Pinpoint the cell where the given text exists, returning its [X, Y] midpoint coordinate. 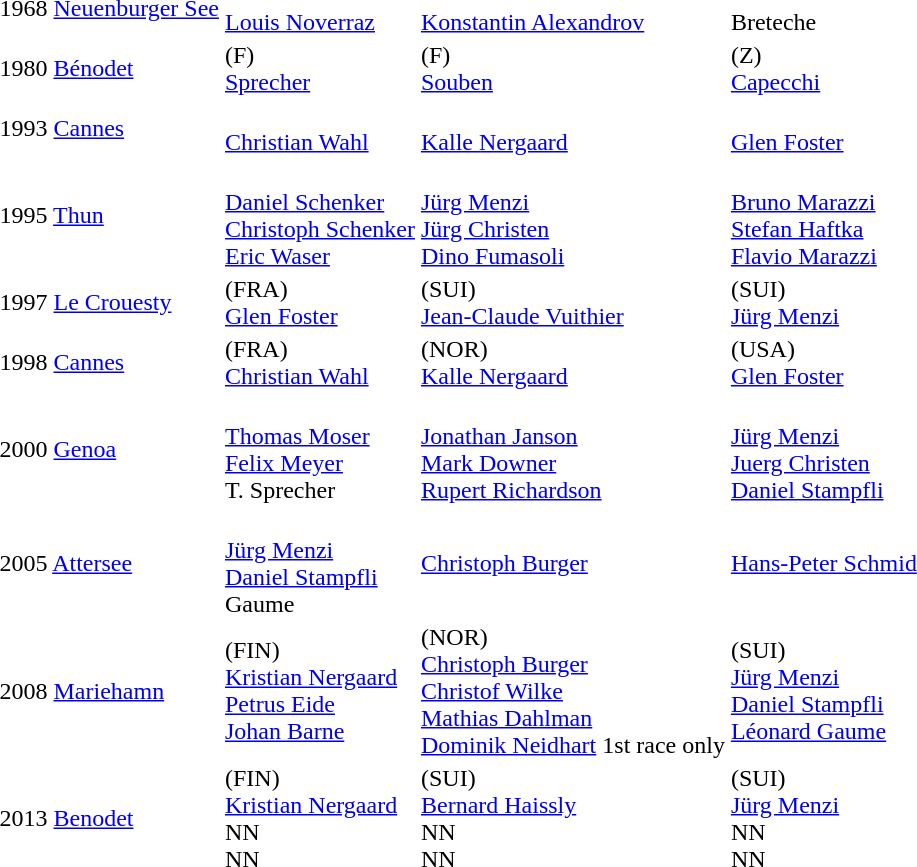
Thomas MoserFelix MeyerT. Sprecher [320, 450]
(SUI) Jean-Claude Vuithier [572, 302]
(FIN) Kristian NergaardPetrus EideJohan Barne [320, 691]
(F) Souben [572, 68]
(F) Sprecher [320, 68]
Kalle Nergaard [572, 128]
(FRA) Christian Wahl [320, 362]
Jürg MenziJürg ChristenDino Fumasoli [572, 216]
Daniel SchenkerChristoph SchenkerEric Waser [320, 216]
Jürg MenziDaniel StampfliGaume [320, 564]
(NOR) Christoph BurgerChristof WilkeMathias DahlmanDominik Neidhart 1st race only [572, 691]
Jonathan JansonMark DownerRupert Richardson [572, 450]
Christoph Burger [572, 564]
Christian Wahl [320, 128]
(FRA) Glen Foster [320, 302]
(NOR) Kalle Nergaard [572, 362]
